Capture the cell that displays the provided text and extract its (X, Y) central coordinate. 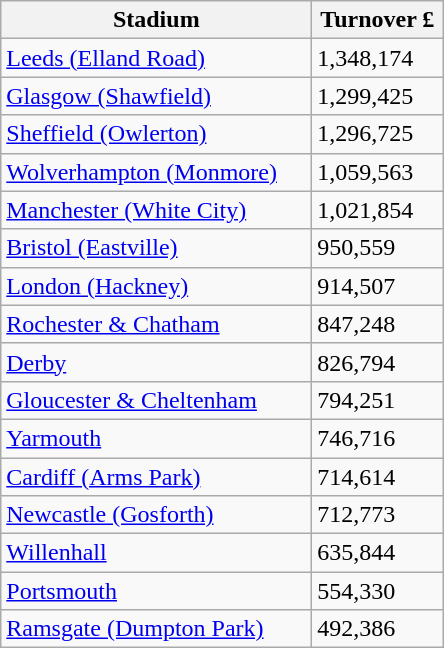
794,251 (378, 400)
Newcastle (Gosforth) (156, 515)
Wolverhampton (Monmore) (156, 172)
Glasgow (Shawfield) (156, 96)
Bristol (Eastville) (156, 248)
Rochester & Chatham (156, 324)
635,844 (378, 553)
Manchester (White City) (156, 210)
Derby (156, 362)
1,021,854 (378, 210)
Portsmouth (156, 591)
746,716 (378, 438)
Yarmouth (156, 438)
712,773 (378, 515)
Willenhall (156, 553)
950,559 (378, 248)
Stadium (156, 20)
Leeds (Elland Road) (156, 58)
714,614 (378, 477)
1,348,174 (378, 58)
Ramsgate (Dumpton Park) (156, 629)
914,507 (378, 286)
Gloucester & Cheltenham (156, 400)
847,248 (378, 324)
826,794 (378, 362)
1,296,725 (378, 134)
London (Hackney) (156, 286)
1,299,425 (378, 96)
554,330 (378, 591)
Turnover £ (378, 20)
492,386 (378, 629)
Cardiff (Arms Park) (156, 477)
1,059,563 (378, 172)
Sheffield (Owlerton) (156, 134)
